Detect which cell encompasses the target text, then output its (x, y) center coordinate. 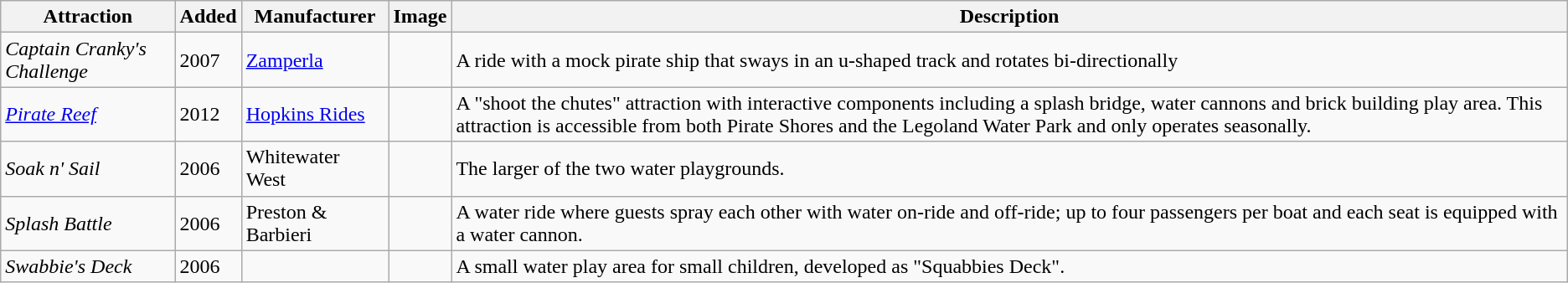
Captain Cranky's Challenge (88, 60)
Manufacturer (315, 17)
Image (420, 17)
The larger of the two water playgrounds. (1009, 169)
Zamperla (315, 60)
Splash Battle (88, 223)
Whitewater West (315, 169)
2007 (208, 60)
Hopkins Rides (315, 114)
Soak n' Sail (88, 169)
2012 (208, 114)
Swabbie's Deck (88, 266)
A ride with a mock pirate ship that sways in an u-shaped track and rotates bi-directionally (1009, 60)
Attraction (88, 17)
Added (208, 17)
Preston & Barbieri (315, 223)
Description (1009, 17)
A small water play area for small children, developed as "Squabbies Deck". (1009, 266)
Pirate Reef (88, 114)
